Return the [X, Y] coordinate for the center point of the cell that contains the specified text.  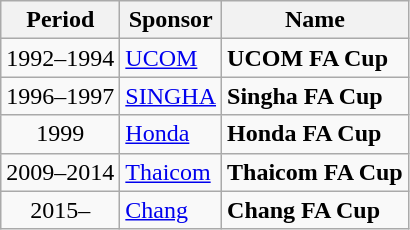
Singha FA Cup [316, 96]
UCOM [171, 58]
1999 [60, 134]
Honda [171, 134]
2009–2014 [60, 172]
Honda FA Cup [316, 134]
Sponsor [171, 20]
SINGHA [171, 96]
Thaicom FA Cup [316, 172]
Chang [171, 210]
Period [60, 20]
2015– [60, 210]
Name [316, 20]
1996–1997 [60, 96]
1992–1994 [60, 58]
Thaicom [171, 172]
Chang FA Cup [316, 210]
UCOM FA Cup [316, 58]
